Find where the given text appears and provide that cell's center as [x, y] coordinate. 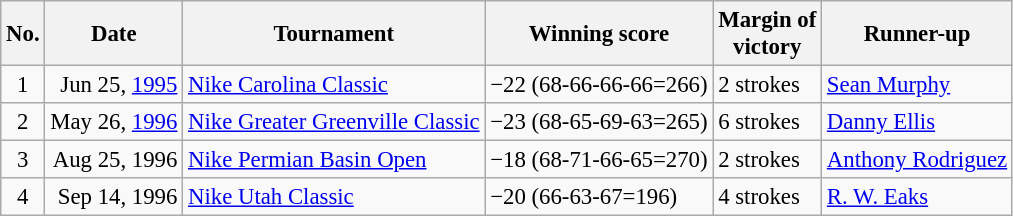
Aug 25, 1996 [114, 160]
−20 (66-63-67=196) [599, 197]
4 strokes [768, 197]
1 [23, 85]
R. W. Eaks [918, 197]
Anthony Rodriguez [918, 160]
Nike Utah Classic [334, 197]
Nike Greater Greenville Classic [334, 122]
−18 (68-71-66-65=270) [599, 160]
May 26, 1996 [114, 122]
Sep 14, 1996 [114, 197]
4 [23, 197]
Tournament [334, 34]
No. [23, 34]
Date [114, 34]
Sean Murphy [918, 85]
Margin ofvictory [768, 34]
Winning score [599, 34]
Jun 25, 1995 [114, 85]
Nike Carolina Classic [334, 85]
−23 (68-65-69-63=265) [599, 122]
3 [23, 160]
−22 (68-66-66-66=266) [599, 85]
6 strokes [768, 122]
2 [23, 122]
Nike Permian Basin Open [334, 160]
Runner-up [918, 34]
Danny Ellis [918, 122]
